Search for the cell housing the specified text and yield its [x, y] center coordinate. 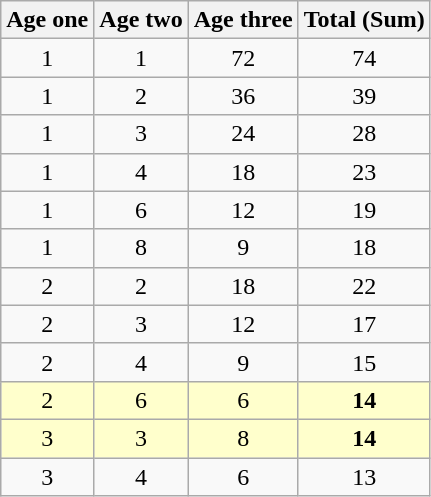
23 [364, 172]
19 [364, 210]
36 [243, 96]
28 [364, 134]
Age one [48, 20]
72 [243, 58]
13 [364, 477]
17 [364, 324]
15 [364, 362]
39 [364, 96]
24 [243, 134]
Age two [141, 20]
22 [364, 286]
Total (Sum) [364, 20]
Age three [243, 20]
74 [364, 58]
